Output the [x, y] coordinate of the center of the cell containing the given text.  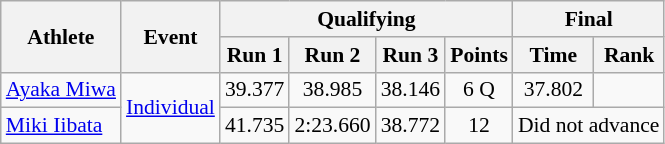
Run 2 [332, 55]
Miki Iibata [61, 126]
38.146 [410, 90]
38.772 [410, 126]
Rank [630, 55]
Run 3 [410, 55]
Final [589, 19]
Qualifying [366, 19]
Individual [170, 108]
41.735 [254, 126]
Run 1 [254, 55]
Athlete [61, 36]
Ayaka Miwa [61, 90]
12 [479, 126]
Time [554, 55]
Event [170, 36]
2:23.660 [332, 126]
39.377 [254, 90]
38.985 [332, 90]
37.802 [554, 90]
Points [479, 55]
Did not advance [589, 126]
6 Q [479, 90]
